For the text-containing cell, return its midpoint in [x, y] coordinate format. 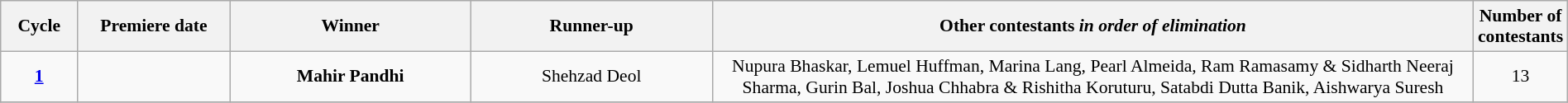
Other contestants in order of elimination [1093, 26]
Runner-up [591, 26]
Winner [351, 26]
1 [40, 76]
Cycle [40, 26]
Mahir Pandhi [351, 76]
Shehzad Deol [591, 76]
13 [1520, 76]
Premiere date [154, 26]
Number of contestants [1520, 26]
